Output the (X, Y) coordinate of the center of the cell containing the given text.  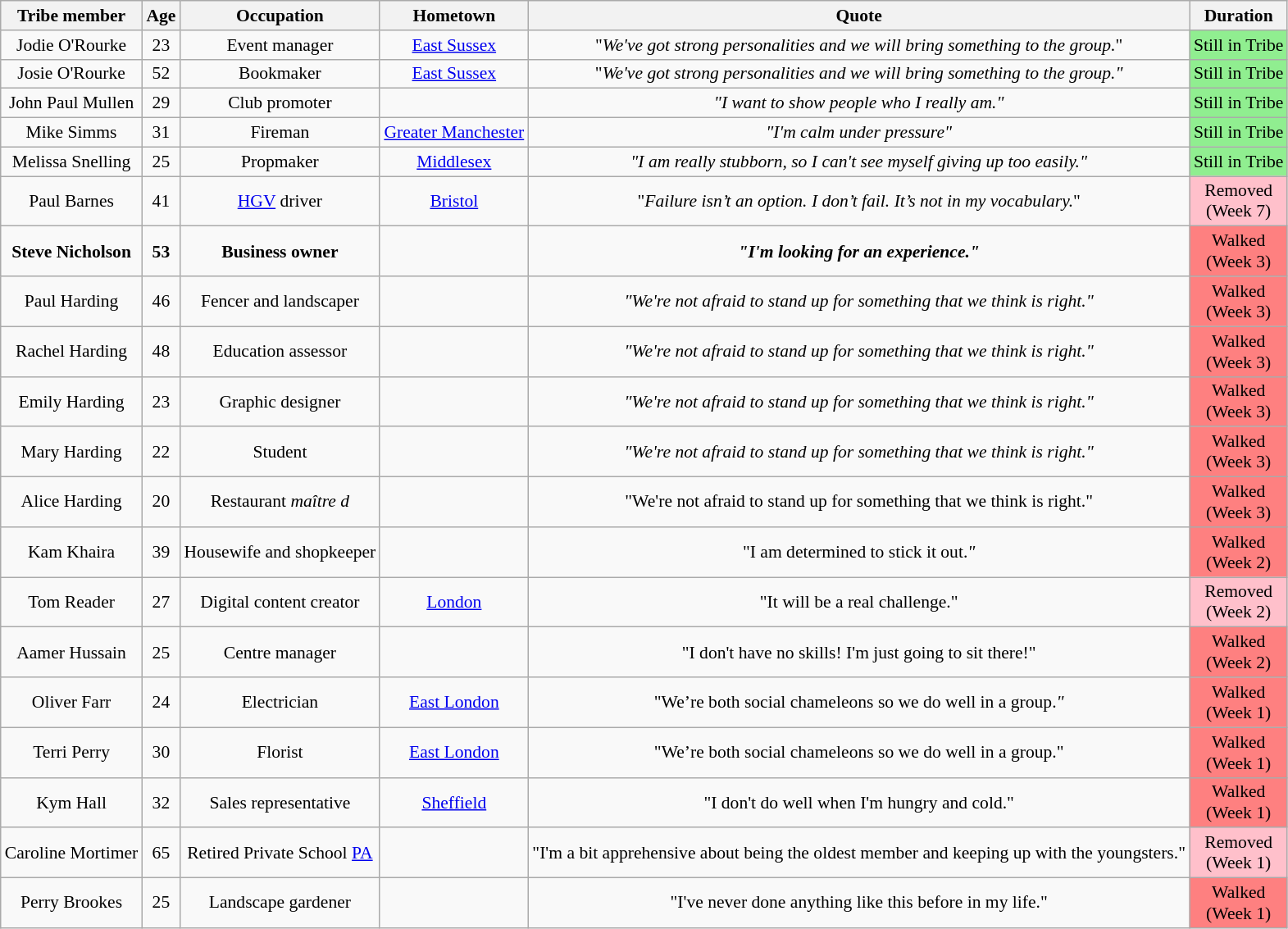
Club promoter (280, 103)
Jodie O'Rourke (72, 45)
41 (161, 202)
Greater Manchester (454, 133)
Centre manager (280, 653)
Business owner (280, 251)
31 (161, 133)
London (454, 602)
29 (161, 103)
Electrician (280, 702)
Age (161, 16)
HGV driver (280, 202)
Florist (280, 753)
Fencer and landscaper (280, 302)
"I am determined to stick it out." (859, 553)
Kam Khaira (72, 553)
Removed(Week 7) (1238, 202)
Josie O'Rourke (72, 74)
Student (280, 453)
John Paul Mullen (72, 103)
20 (161, 502)
Hometown (454, 16)
Caroline Mortimer (72, 853)
Alice Harding (72, 502)
Melissa Snelling (72, 162)
Bristol (454, 202)
52 (161, 74)
"It will be a real challenge." (859, 602)
"Failure isn’t an option. I don’t fail. It’s not in my vocabulary." (859, 202)
Oliver Farr (72, 702)
53 (161, 251)
"I'm a bit apprehensive about being the oldest member and keeping up with the youngsters." (859, 853)
Rachel Harding (72, 351)
Education assessor (280, 351)
"I've never done anything like this before in my life." (859, 904)
"I'm looking for an experience." (859, 251)
32 (161, 802)
Sales representative (280, 802)
Graphic designer (280, 402)
Removed (Week 2) (1238, 602)
Mary Harding (72, 453)
Occupation (280, 16)
30 (161, 753)
Mike Simms (72, 133)
24 (161, 702)
"I am really stubborn, so I can't see myself giving up too easily." (859, 162)
Event manager (280, 45)
27 (161, 602)
Quote (859, 16)
Bookmaker (280, 74)
"I'm calm under pressure" (859, 133)
Duration (1238, 16)
46 (161, 302)
Propmaker (280, 162)
39 (161, 553)
Paul Harding (72, 302)
"I don't do well when I'm hungry and cold." (859, 802)
"I don't have no skills! I'm just going to sit there!" (859, 653)
Sheffield (454, 802)
Digital content creator (280, 602)
65 (161, 853)
Landscape gardener (280, 904)
Fireman (280, 133)
Housewife and shopkeeper (280, 553)
Emily Harding (72, 402)
Paul Barnes (72, 202)
22 (161, 453)
Middlesex (454, 162)
Restaurant maître d (280, 502)
Tom Reader (72, 602)
Steve Nicholson (72, 251)
48 (161, 351)
Perry Brookes (72, 904)
Removed(Week 1) (1238, 853)
Aamer Hussain (72, 653)
Tribe member (72, 16)
Retired Private School PA (280, 853)
"I want to show people who I really am." (859, 103)
Terri Perry (72, 753)
Kym Hall (72, 802)
